Determine the [x, y] coordinate at the center of the cell enclosing the given text.  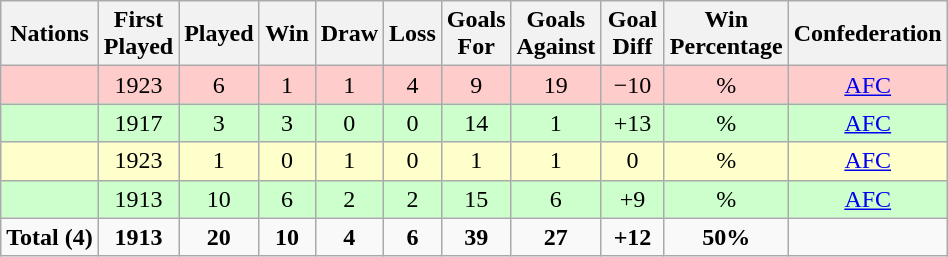
Win Percentage [726, 34]
Draw [349, 34]
20 [219, 237]
Played [219, 34]
Goal Diff [633, 34]
+9 [633, 199]
14 [476, 123]
39 [476, 237]
Goals Against [556, 34]
1917 [138, 123]
27 [556, 237]
50% [726, 237]
Goals For [476, 34]
+13 [633, 123]
Total (4) [50, 237]
Win [287, 34]
19 [556, 85]
Loss [413, 34]
Confederation [868, 34]
First Played [138, 34]
−10 [633, 85]
Nations [50, 34]
9 [476, 85]
15 [476, 199]
+12 [633, 237]
